From the cell containing the given text, extract its center point as (X, Y) coordinate. 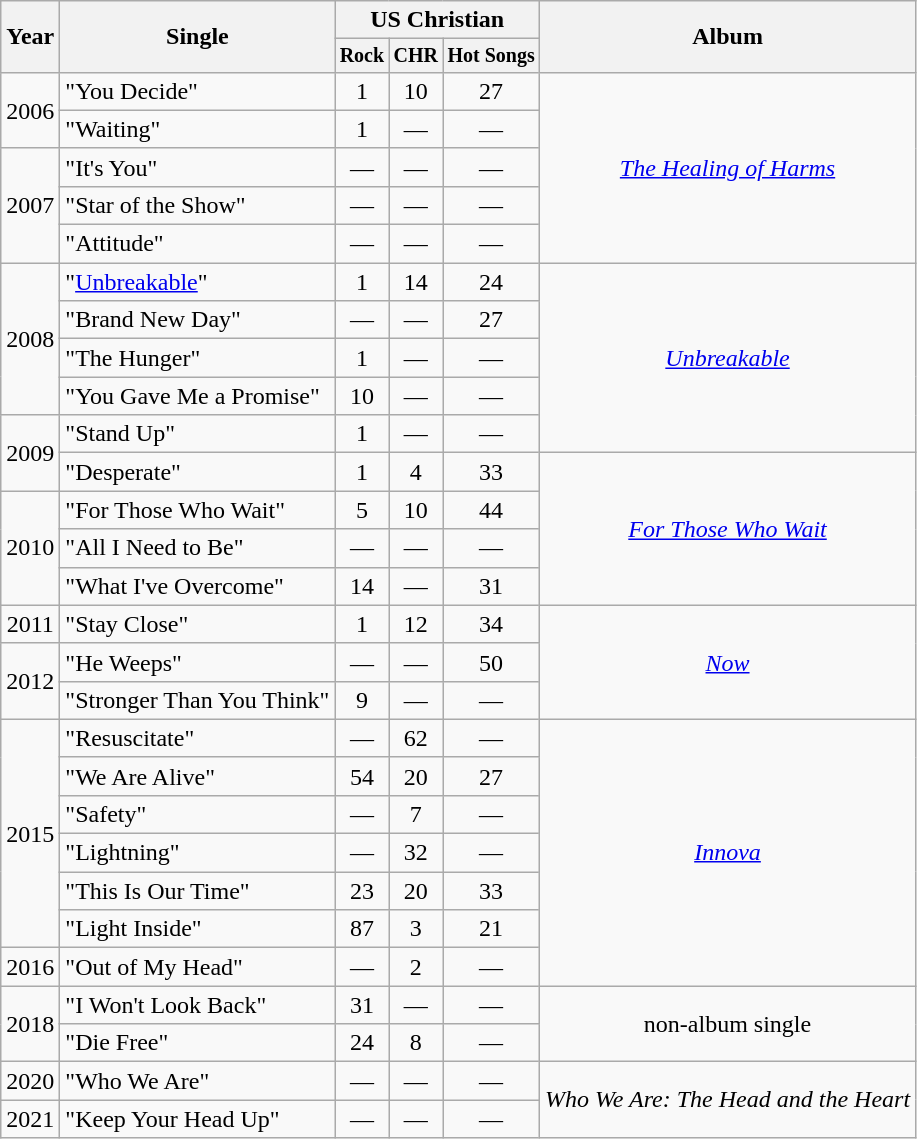
44 (492, 510)
"Who We Are" (198, 1081)
Innova (727, 852)
2015 (30, 833)
"Star of the Show" (198, 205)
2008 (30, 339)
2 (416, 967)
Who We Are: The Head and the Heart (727, 1100)
"All I Need to Be" (198, 548)
"He Weeps" (198, 662)
For Those Who Wait (727, 529)
5 (362, 510)
Hot Songs (492, 56)
7 (416, 814)
"For Those Who Wait" (198, 510)
"Desperate" (198, 472)
"I Won't Look Back" (198, 1005)
non-album single (727, 1024)
CHR (416, 56)
"It's You" (198, 167)
The Healing of Harms (727, 167)
"The Hunger" (198, 358)
Year (30, 37)
"Lightning" (198, 853)
3 (416, 929)
2011 (30, 624)
62 (416, 738)
12 (416, 624)
21 (492, 929)
"This Is Our Time" (198, 891)
2016 (30, 967)
Album (727, 37)
"Resuscitate" (198, 738)
2020 (30, 1081)
2007 (30, 205)
Single (198, 37)
"Keep Your Head Up" (198, 1119)
"Safety" (198, 814)
US Christian (438, 20)
87 (362, 929)
"You Gave Me a Promise" (198, 396)
8 (416, 1043)
"Die Free" (198, 1043)
"We Are Alive" (198, 776)
"Light Inside" (198, 929)
54 (362, 776)
"Out of My Head" (198, 967)
Unbreakable (727, 358)
34 (492, 624)
9 (362, 700)
"You Decide" (198, 91)
4 (416, 472)
"Stronger Than You Think" (198, 700)
"Unbreakable" (198, 282)
2012 (30, 681)
2018 (30, 1024)
"Waiting" (198, 129)
50 (492, 662)
2021 (30, 1119)
"Brand New Day" (198, 320)
2009 (30, 453)
"Stand Up" (198, 434)
2006 (30, 110)
23 (362, 891)
"What I've Overcome" (198, 586)
Rock (362, 56)
"Attitude" (198, 244)
"Stay Close" (198, 624)
32 (416, 853)
2010 (30, 548)
Now (727, 662)
